Output the (X, Y) coordinate of the center of the cell containing the given text.  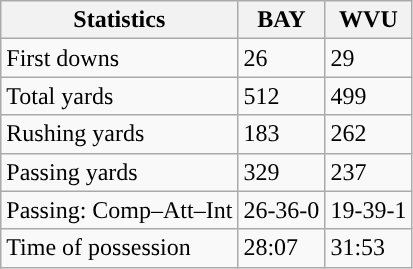
Rushing yards (120, 134)
BAY (282, 20)
29 (368, 58)
512 (282, 96)
Total yards (120, 96)
28:07 (282, 248)
262 (368, 134)
26-36-0 (282, 210)
183 (282, 134)
Time of possession (120, 248)
First downs (120, 58)
26 (282, 58)
WVU (368, 20)
237 (368, 172)
499 (368, 96)
31:53 (368, 248)
Passing yards (120, 172)
Statistics (120, 20)
329 (282, 172)
Passing: Comp–Att–Int (120, 210)
19-39-1 (368, 210)
